Output the (x, y) coordinate of the center of the cell containing the given text.  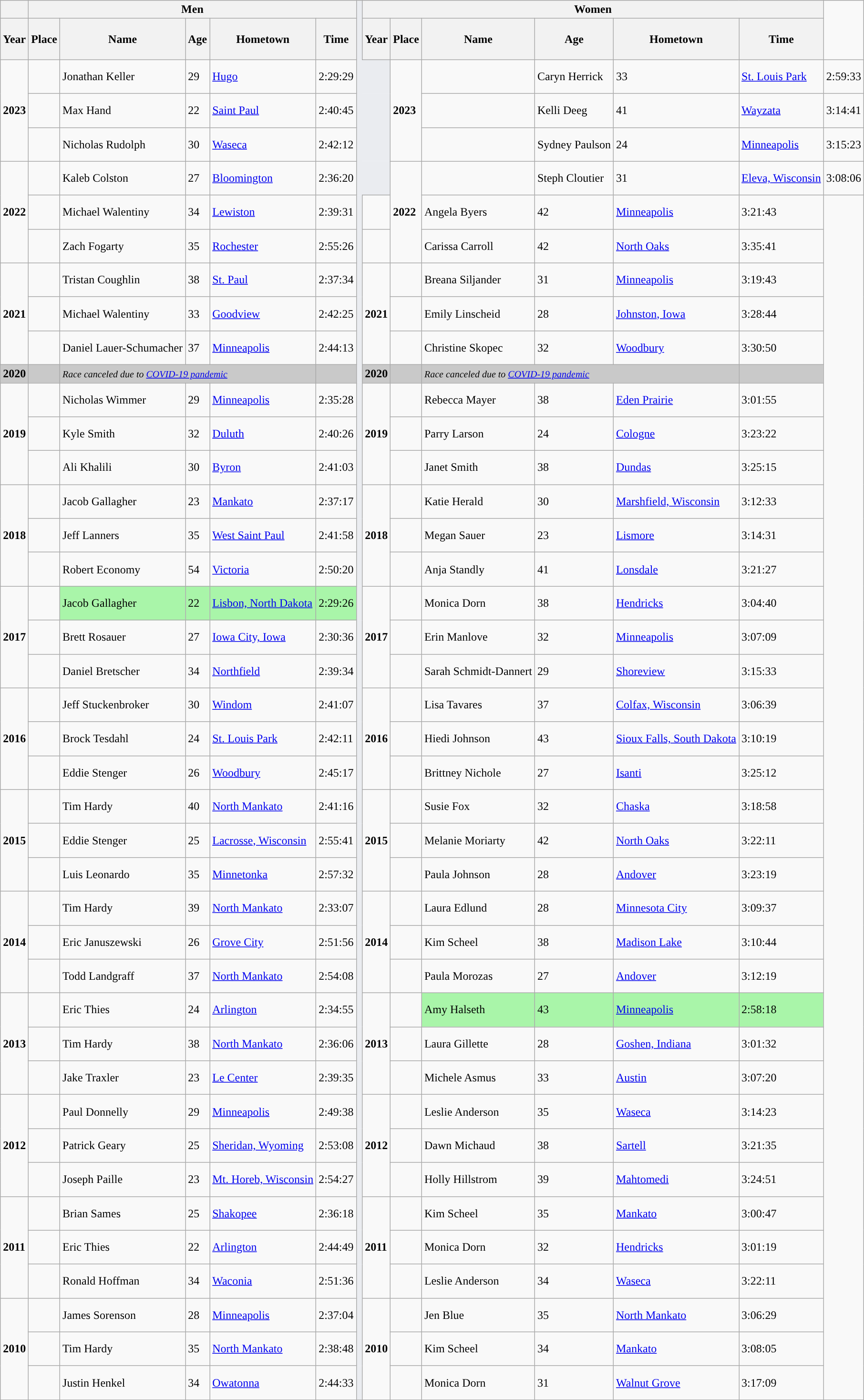
Cologne (676, 434)
Marshfield, Wisconsin (676, 502)
Daniel Bretscher (123, 671)
2:39:35 (336, 1078)
3:23:22 (782, 434)
Wayzata (782, 111)
2:42:25 (336, 314)
40 (197, 806)
Johnston, Iowa (676, 314)
Megan Sauer (478, 535)
3:14:23 (782, 1111)
Brock Tesdahl (123, 738)
Minnetonka (263, 874)
Sioux Falls, South Dakota (676, 738)
2:49:38 (336, 1111)
James Sorenson (123, 1315)
3:19:43 (782, 280)
Colfax, Wisconsin (676, 705)
Shakopee (263, 1213)
Holly Hillstrom (478, 1179)
Rochester (263, 246)
Nicholas Wimmer (123, 400)
3:08:05 (782, 1349)
Lismore (676, 535)
Caryn Herrick (574, 76)
2:58:18 (782, 1010)
2:44:13 (336, 347)
3:00:47 (782, 1213)
Parry Larson (478, 434)
54 (197, 570)
Sydney Paulson (574, 144)
Jeff Lanners (123, 535)
2:39:31 (336, 212)
Dundas (676, 467)
3:14:31 (782, 535)
St. Paul (263, 280)
3:15:23 (843, 144)
3:07:09 (782, 637)
Katie Herald (478, 502)
Eric Januszewski (123, 943)
Lewiston (263, 212)
Erin Manlove (478, 637)
2:51:56 (336, 943)
Justin Henkel (123, 1382)
Anja Standly (478, 570)
2:34:55 (336, 1010)
3:12:19 (782, 976)
Bloomington (263, 178)
Susie Fox (478, 806)
Iowa City, Iowa (263, 637)
2:37:04 (336, 1315)
Brittney Nichole (478, 773)
Eleva, Wisconsin (782, 178)
2:37:17 (336, 502)
Angela Byers (478, 212)
2:54:08 (336, 976)
Ronald Hoffman (123, 1281)
3:06:29 (782, 1315)
Byron (263, 467)
Brian Sames (123, 1213)
2:44:49 (336, 1247)
Hiedi Johnson (478, 738)
3:10:44 (782, 943)
Michele Asmus (478, 1078)
2:55:26 (336, 246)
2:42:11 (336, 738)
3:01:55 (782, 400)
Melanie Moriarty (478, 840)
Sartell (676, 1146)
Lisbon, North Dakota (263, 603)
Janet Smith (478, 467)
Steph Cloutier (574, 178)
Lisa Tavares (478, 705)
Grove City (263, 943)
2:29:29 (336, 76)
2:59:33 (843, 76)
Todd Landgraff (123, 976)
2:41:16 (336, 806)
2:40:45 (336, 111)
Lonsdale (676, 570)
Men (193, 10)
Emily Linscheid (478, 314)
2:50:20 (336, 570)
Paul Donnelly (123, 1111)
Jeff Stuckenbroker (123, 705)
Goodview (263, 314)
Shoreview (676, 671)
Duluth (263, 434)
Eden Prairie (676, 400)
3:12:33 (782, 502)
Saint Paul (263, 111)
2:41:58 (336, 535)
Brett Rosauer (123, 637)
3:04:40 (782, 603)
Madison Lake (676, 943)
Le Center (263, 1078)
Ali Khalili (123, 467)
3:21:43 (782, 212)
2:45:17 (336, 773)
Christine Skopec (478, 347)
3:30:50 (782, 347)
2:33:07 (336, 908)
Laura Gillette (478, 1044)
3:21:35 (782, 1146)
Northfield (263, 671)
Dawn Michaud (478, 1146)
Carissa Carroll (478, 246)
3:23:19 (782, 874)
Jonathan Keller (123, 76)
Daniel Lauer-Schumacher (123, 347)
Windom (263, 705)
Nicholas Rudolph (123, 144)
2:36:18 (336, 1213)
3:06:39 (782, 705)
3:09:37 (782, 908)
2:53:08 (336, 1146)
Kelli Deeg (574, 111)
Goshen, Indiana (676, 1044)
3:01:32 (782, 1044)
3:24:51 (782, 1179)
2:41:07 (336, 705)
Chaska (676, 806)
Joseph Paille (123, 1179)
Laura Edlund (478, 908)
Amy Halseth (478, 1010)
Victoria (263, 570)
Lacrosse, Wisconsin (263, 840)
2:36:06 (336, 1044)
2:37:34 (336, 280)
2:55:41 (336, 840)
Tristan Coughlin (123, 280)
2:44:33 (336, 1382)
Austin (676, 1078)
2:40:26 (336, 434)
Paula Morozas (478, 976)
West Saint Paul (263, 535)
Jen Blue (478, 1315)
2:38:48 (336, 1349)
2:57:32 (336, 874)
3:14:41 (843, 111)
Paula Johnson (478, 874)
2:41:03 (336, 467)
2:42:12 (336, 144)
2:39:34 (336, 671)
Luis Leonardo (123, 874)
Isanti (676, 773)
Kaleb Colston (123, 178)
Zach Fogarty (123, 246)
Sheridan, Wyoming (263, 1146)
3:18:58 (782, 806)
Owatonna (263, 1382)
Mahtomedi (676, 1179)
2:54:27 (336, 1179)
Waconia (263, 1281)
3:35:41 (782, 246)
3:15:33 (782, 671)
2:35:28 (336, 400)
Hugo (263, 76)
2:51:36 (336, 1281)
Jake Traxler (123, 1078)
3:07:20 (782, 1078)
Women (593, 10)
2:29:26 (336, 603)
3:10:19 (782, 738)
Robert Economy (123, 570)
3:28:44 (782, 314)
Breana Siljander (478, 280)
3:25:15 (782, 467)
Patrick Geary (123, 1146)
Rebecca Mayer (478, 400)
Minnesota City (676, 908)
2:36:20 (336, 178)
Kyle Smith (123, 434)
2:30:36 (336, 637)
Max Hand (123, 111)
3:21:27 (782, 570)
Walnut Grove (676, 1382)
3:17:09 (782, 1382)
3:01:19 (782, 1247)
Sarah Schmidt-Dannert (478, 671)
3:25:12 (782, 773)
Mt. Horeb, Wisconsin (263, 1179)
3:08:06 (843, 178)
